For the text-containing cell, return its midpoint in [X, Y] coordinate format. 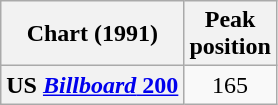
Peakposition [230, 34]
Chart (1991) [92, 34]
165 [230, 85]
US Billboard 200 [92, 85]
